From the cell containing the given text, extract its center point as (X, Y) coordinate. 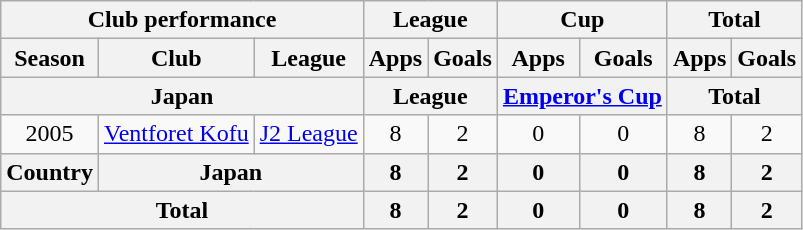
Season (50, 58)
Cup (582, 20)
Ventforet Kofu (176, 134)
J2 League (308, 134)
Club performance (182, 20)
2005 (50, 134)
Emperor's Cup (582, 96)
Country (50, 172)
Club (176, 58)
